Find where the given text appears and provide that cell's center as (X, Y) coordinate. 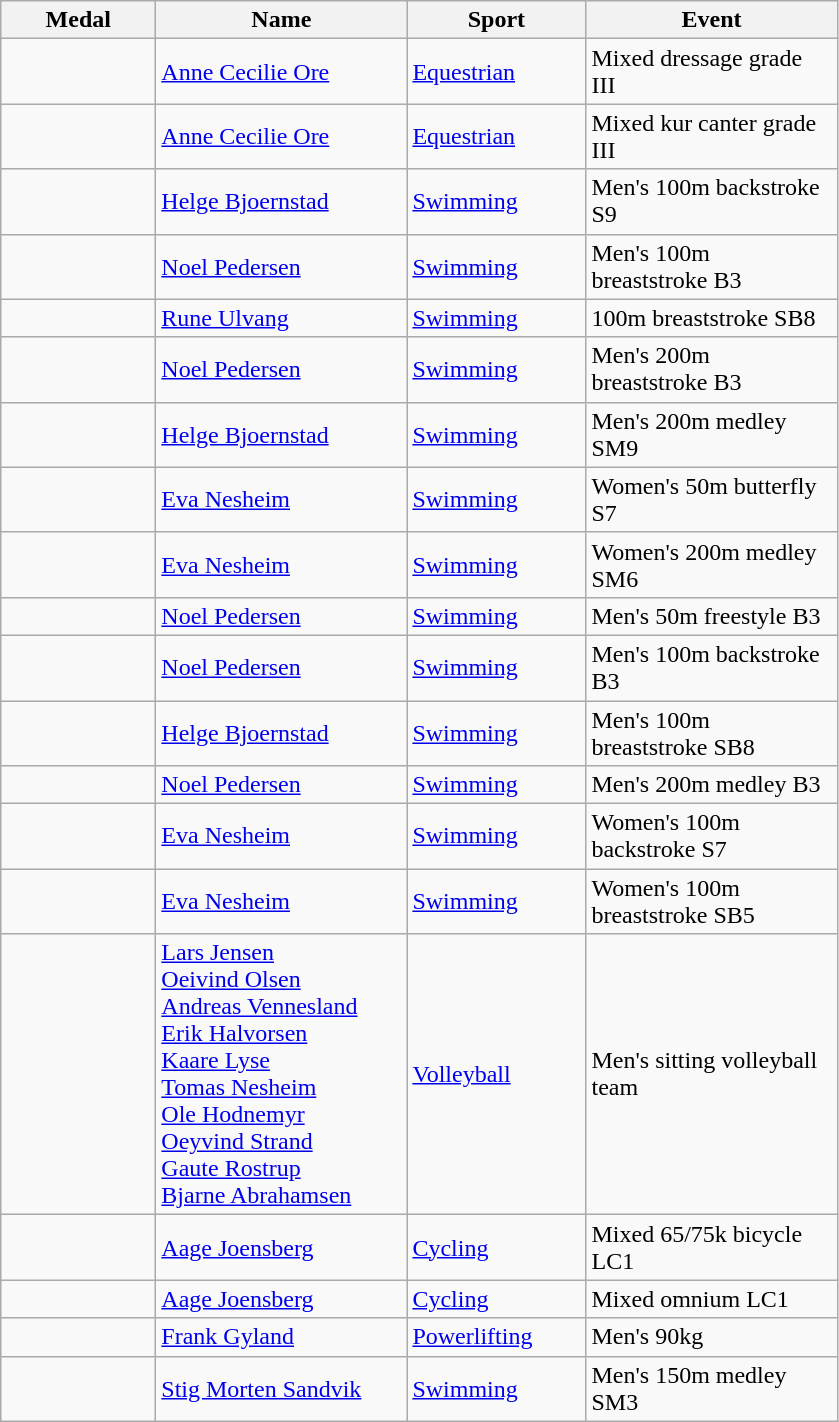
Women's 100m breaststroke SB5 (712, 902)
Mixed 65/75k bicycle LC1 (712, 1248)
Men's 50m freestyle B3 (712, 616)
Powerlifting (496, 1337)
Event (712, 20)
Lars Jensen Oeivind Olsen Andreas Vennesland Erik Halvorsen Kaare Lyse Tomas Nesheim Ole Hodnemyr Oeyvind Strand Gaute Rostrup Bjarne Abrahamsen (282, 1074)
Men's 200m medley B3 (712, 785)
100m breaststroke SB8 (712, 318)
Women's 100m backstroke S7 (712, 836)
Women's 50m butterfly S7 (712, 500)
Men's 150m medley SM3 (712, 1388)
Men's 100m backstroke S9 (712, 202)
Mixed omnium LC1 (712, 1299)
Men's 200m breaststroke B3 (712, 370)
Mixed dressage grade III (712, 72)
Medal (78, 20)
Frank Gyland (282, 1337)
Name (282, 20)
Women's 200m medley SM6 (712, 564)
Men's 90kg (712, 1337)
Men's 200m medley SM9 (712, 434)
Mixed kur canter grade III (712, 136)
Men's sitting volleyball team (712, 1074)
Stig Morten Sandvik (282, 1388)
Men's 100m backstroke B3 (712, 668)
Volleyball (496, 1074)
Rune Ulvang (282, 318)
Men's 100m breaststroke B3 (712, 266)
Sport (496, 20)
Men's 100m breaststroke SB8 (712, 732)
